For the text-containing cell, return its midpoint in (x, y) coordinate format. 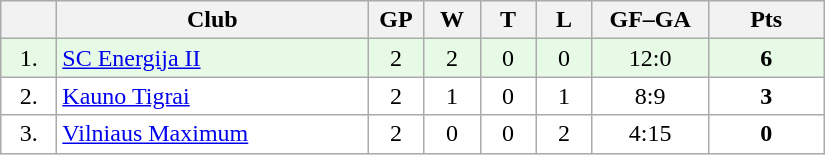
T (508, 20)
SC Energija II (212, 58)
1. (29, 58)
W (452, 20)
L (564, 20)
Club (212, 20)
4:15 (650, 134)
Vilniaus Maximum (212, 134)
Pts (766, 20)
3. (29, 134)
Kauno Tigrai (212, 96)
8:9 (650, 96)
3 (766, 96)
GF–GA (650, 20)
GP (396, 20)
6 (766, 58)
12:0 (650, 58)
2. (29, 96)
